Scan for the cell matching the given text and deliver its [x, y] coordinate at center. 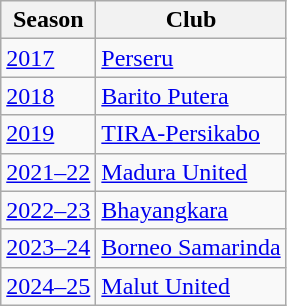
Perseru [191, 58]
2018 [48, 96]
2019 [48, 134]
Bhayangkara [191, 210]
2017 [48, 58]
2021–22 [48, 172]
2023–24 [48, 248]
Season [48, 20]
Madura United [191, 172]
Borneo Samarinda [191, 248]
2022–23 [48, 210]
2024–25 [48, 286]
Barito Putera [191, 96]
Malut United [191, 286]
TIRA-Persikabo [191, 134]
Club [191, 20]
